For the text-containing cell, return its midpoint in [x, y] coordinate format. 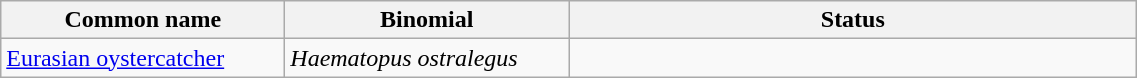
Common name [143, 20]
Status [853, 20]
Haematopus ostralegus [427, 58]
Eurasian oystercatcher [143, 58]
Binomial [427, 20]
